For the text-containing cell, return its midpoint in (X, Y) coordinate format. 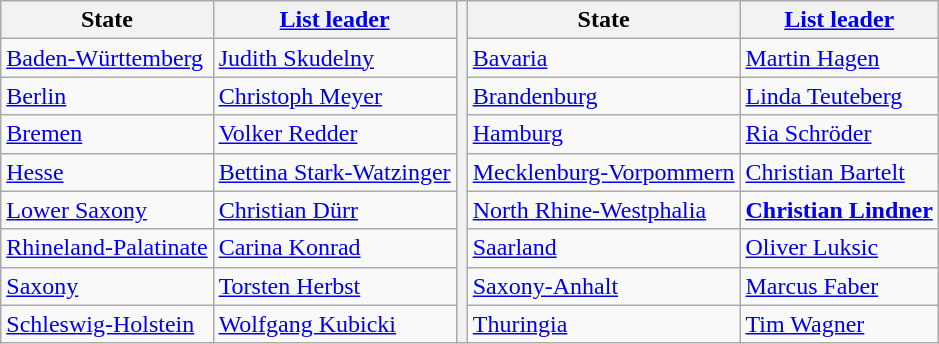
Christian Bartelt (839, 172)
Ria Schröder (839, 134)
Bettina Stark-Watzinger (334, 172)
Hamburg (604, 134)
Christian Dürr (334, 210)
North Rhine-Westphalia (604, 210)
Saarland (604, 248)
Martin Hagen (839, 58)
Saxony-Anhalt (604, 286)
Marcus Faber (839, 286)
Rhineland-Palatinate (107, 248)
Berlin (107, 96)
Saxony (107, 286)
Bavaria (604, 58)
Thuringia (604, 324)
Lower Saxony (107, 210)
Christoph Meyer (334, 96)
Torsten Herbst (334, 286)
Linda Teuteberg (839, 96)
Judith Skudelny (334, 58)
Hesse (107, 172)
Oliver Luksic (839, 248)
Carina Konrad (334, 248)
Wolfgang Kubicki (334, 324)
Brandenburg (604, 96)
Mecklenburg-Vorpommern (604, 172)
Baden-Württemberg (107, 58)
Bremen (107, 134)
Christian Lindner (839, 210)
Schleswig-Holstein (107, 324)
Volker Redder (334, 134)
Tim Wagner (839, 324)
